For the text-containing cell, return its midpoint in (X, Y) coordinate format. 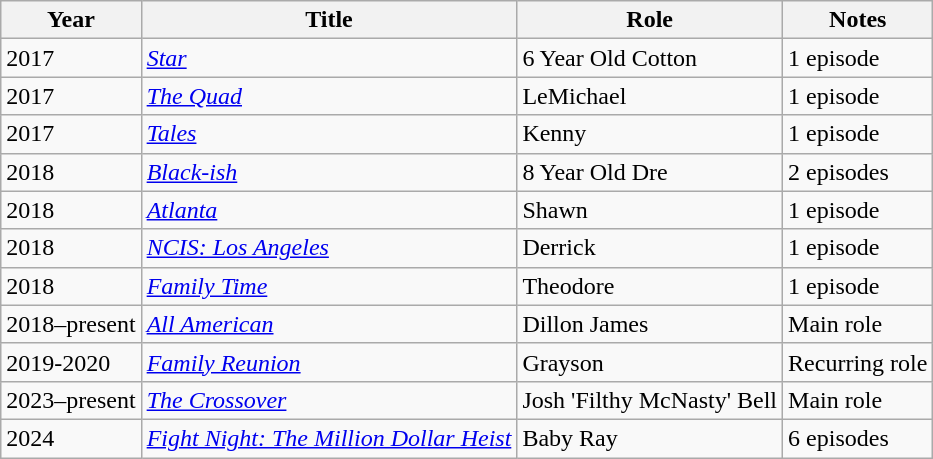
The Quad (329, 96)
Tales (329, 134)
2 episodes (858, 172)
2019-2020 (71, 362)
Family Reunion (329, 362)
Recurring role (858, 362)
Star (329, 58)
Title (329, 20)
Theodore (650, 286)
Dillon James (650, 324)
Year (71, 20)
2023–present (71, 400)
NCIS: Los Angeles (329, 248)
2024 (71, 438)
Black-ish (329, 172)
Josh 'Filthy McNasty' Bell (650, 400)
8 Year Old Dre (650, 172)
Derrick (650, 248)
6 Year Old Cotton (650, 58)
All American (329, 324)
LeMichael (650, 96)
2018–present (71, 324)
Atlanta (329, 210)
Role (650, 20)
Baby Ray (650, 438)
Grayson (650, 362)
6 episodes (858, 438)
Kenny (650, 134)
Family Time (329, 286)
The Crossover (329, 400)
Fight Night: The Million Dollar Heist (329, 438)
Shawn (650, 210)
Notes (858, 20)
